Return the (X, Y) coordinate for the center point of the cell that contains the specified text.  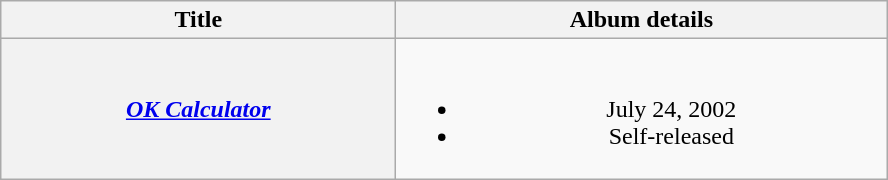
Title (198, 20)
OK Calculator (198, 109)
July 24, 2002Self-released (642, 109)
Album details (642, 20)
